For the text-containing cell, return its midpoint in (x, y) coordinate format. 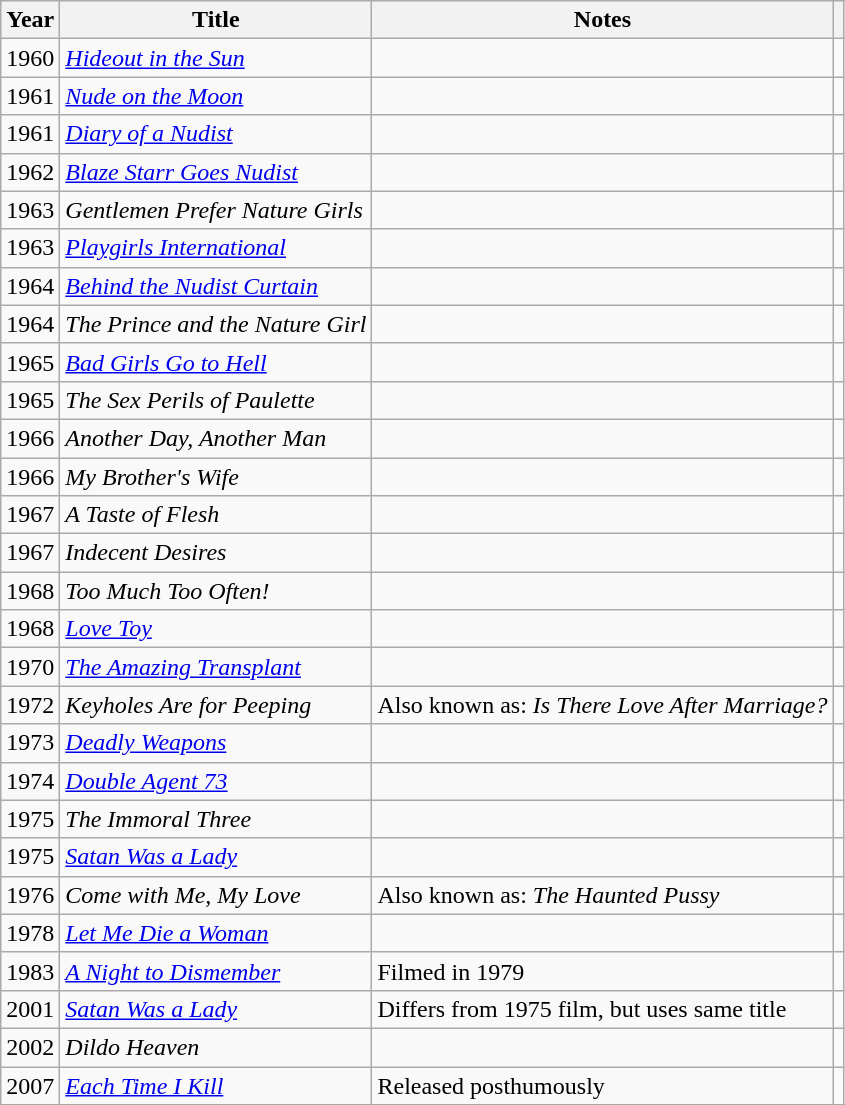
Dildo Heaven (216, 1047)
Behind the Nudist Curtain (216, 286)
Released posthumously (602, 1085)
Nude on the Moon (216, 96)
1974 (30, 781)
Title (216, 20)
Love Toy (216, 629)
Keyholes Are for Peeping (216, 705)
2001 (30, 1009)
Also known as: Is There Love After Marriage? (602, 705)
Another Day, Another Man (216, 438)
Filmed in 1979 (602, 971)
1978 (30, 933)
1976 (30, 895)
1960 (30, 58)
Each Time I Kill (216, 1085)
Diary of a Nudist (216, 134)
The Prince and the Nature Girl (216, 324)
Let Me Die a Woman (216, 933)
Bad Girls Go to Hell (216, 362)
Double Agent 73 (216, 781)
Also known as: The Haunted Pussy (602, 895)
Notes (602, 20)
The Amazing Transplant (216, 667)
A Taste of Flesh (216, 515)
Blaze Starr Goes Nudist (216, 172)
1972 (30, 705)
2007 (30, 1085)
Indecent Desires (216, 553)
Deadly Weapons (216, 743)
A Night to Dismember (216, 971)
My Brother's Wife (216, 477)
Too Much Too Often! (216, 591)
Year (30, 20)
1962 (30, 172)
1970 (30, 667)
The Immoral Three (216, 819)
Hideout in the Sun (216, 58)
1973 (30, 743)
Come with Me, My Love (216, 895)
2002 (30, 1047)
Differs from 1975 film, but uses same title (602, 1009)
Gentlemen Prefer Nature Girls (216, 210)
Playgirls International (216, 248)
1983 (30, 971)
The Sex Perils of Paulette (216, 400)
